Determine the [x, y] coordinate at the center of the cell enclosing the given text.  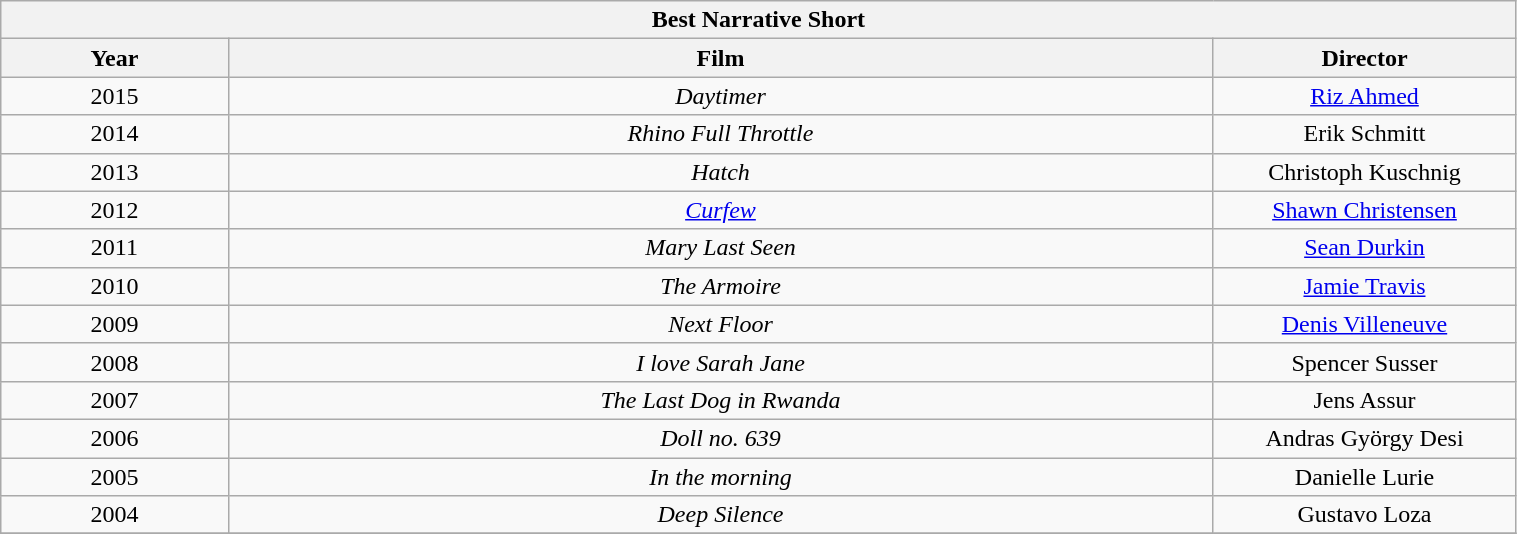
Film [720, 58]
Daytimer [720, 96]
Director [1364, 58]
I love Sarah Jane [720, 362]
Jamie Travis [1364, 286]
Erik Schmitt [1364, 134]
2015 [114, 96]
2008 [114, 362]
Gustavo Loza [1364, 515]
2007 [114, 400]
2010 [114, 286]
Riz Ahmed [1364, 96]
2009 [114, 324]
2005 [114, 477]
Christoph Kuschnig [1364, 172]
In the morning [720, 477]
Danielle Lurie [1364, 477]
Denis Villeneuve [1364, 324]
2014 [114, 134]
Spencer Susser [1364, 362]
2011 [114, 248]
The Last Dog in Rwanda [720, 400]
2012 [114, 210]
Deep Silence [720, 515]
The Armoire [720, 286]
Next Floor [720, 324]
Hatch [720, 172]
Curfew [720, 210]
Rhino Full Throttle [720, 134]
Jens Assur [1364, 400]
Andras György Desi [1364, 438]
Best Narrative Short [758, 20]
2006 [114, 438]
Mary Last Seen [720, 248]
Year [114, 58]
Shawn Christensen [1364, 210]
2013 [114, 172]
Doll no. 639 [720, 438]
2004 [114, 515]
Sean Durkin [1364, 248]
